Capture the cell that displays the provided text and extract its (X, Y) central coordinate. 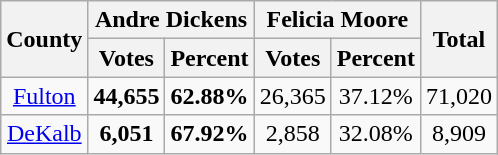
71,020 (458, 96)
44,655 (126, 96)
Total (458, 39)
32.08% (376, 134)
Felicia Moore (337, 20)
67.92% (210, 134)
DeKalb (44, 134)
2,858 (292, 134)
Andre Dickens (171, 20)
County (44, 39)
8,909 (458, 134)
26,365 (292, 96)
37.12% (376, 96)
62.88% (210, 96)
6,051 (126, 134)
Fulton (44, 96)
